Determine the (X, Y) coordinate at the center of the cell enclosing the given text.  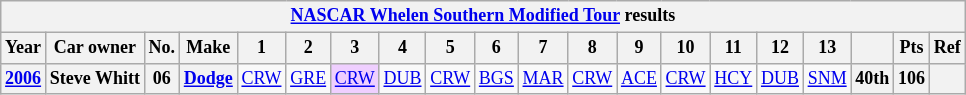
6 (497, 48)
Year (24, 48)
12 (780, 48)
2 (308, 48)
8 (592, 48)
Steve Whitt (94, 78)
7 (543, 48)
40th (872, 78)
NASCAR Whelen Southern Modified Tour results (483, 16)
06 (162, 78)
HCY (734, 78)
9 (640, 48)
Car owner (94, 48)
106 (912, 78)
Dodge (208, 78)
2006 (24, 78)
No. (162, 48)
11 (734, 48)
MAR (543, 78)
4 (402, 48)
ACE (640, 78)
5 (450, 48)
SNM (827, 78)
GRE (308, 78)
BGS (497, 78)
Pts (912, 48)
13 (827, 48)
1 (262, 48)
3 (354, 48)
Ref (947, 48)
10 (686, 48)
Make (208, 48)
